Return (x, y) of the center of cell containing provided text 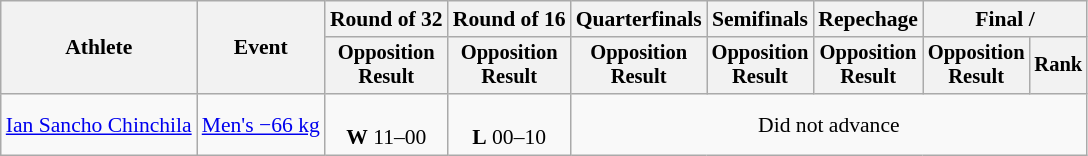
Did not advance (829, 124)
Final / (1005, 19)
Round of 32 (386, 19)
Quarterfinals (639, 19)
L 00–10 (510, 124)
Athlete (99, 48)
Ian Sancho Chinchila (99, 124)
Semifinals (760, 19)
Round of 16 (510, 19)
Repechage (868, 19)
Rank (1058, 66)
Men's −66 kg (261, 124)
W 11–00 (386, 124)
Event (261, 48)
